Detect which cell encompasses the target text, then output its (X, Y) center coordinate. 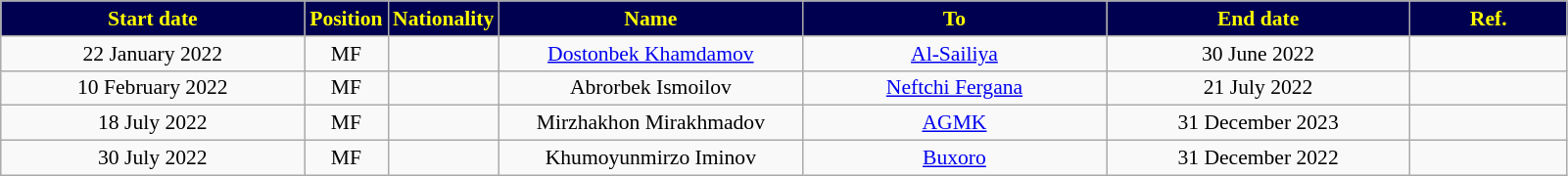
10 February 2022 (153, 88)
Name (650, 19)
Ref. (1489, 19)
Nationality (443, 19)
Neftchi Fergana (954, 88)
31 December 2023 (1259, 123)
End date (1259, 19)
Abrorbek Ismoilov (650, 88)
To (954, 19)
Khumoyunmirzo Iminov (650, 158)
Buxoro (954, 158)
Al-Sailiya (954, 54)
30 July 2022 (153, 158)
31 December 2022 (1259, 158)
Mirzhakhon Mirakhmadov (650, 123)
Dostonbek Khamdamov (650, 54)
Start date (153, 19)
Position (347, 19)
21 July 2022 (1259, 88)
22 January 2022 (153, 54)
AGMK (954, 123)
18 July 2022 (153, 123)
30 June 2022 (1259, 54)
